Output the (x, y) coordinate of the center of the cell containing the given text.  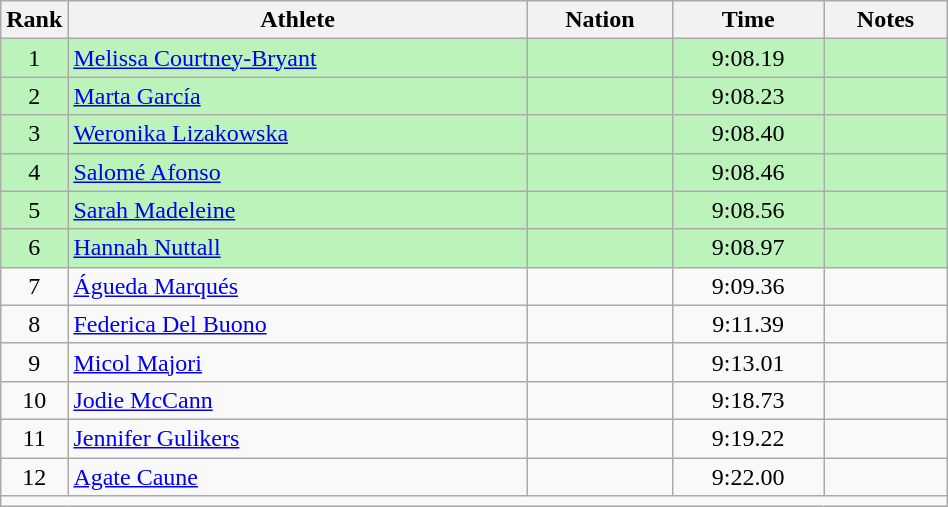
Melissa Courtney-Bryant (298, 58)
9:08.19 (748, 58)
4 (34, 172)
9:08.40 (748, 134)
10 (34, 400)
9:11.39 (748, 324)
Sarah Madeleine (298, 210)
9:08.97 (748, 248)
9:08.56 (748, 210)
Jennifer Gulikers (298, 438)
9:19.22 (748, 438)
6 (34, 248)
Notes (886, 20)
Agate Caune (298, 477)
3 (34, 134)
9:08.23 (748, 96)
9:08.46 (748, 172)
7 (34, 286)
12 (34, 477)
9 (34, 362)
Rank (34, 20)
Salomé Afonso (298, 172)
Federica Del Buono (298, 324)
Micol Majori (298, 362)
1 (34, 58)
Time (748, 20)
Hannah Nuttall (298, 248)
9:22.00 (748, 477)
5 (34, 210)
Águeda Marqués (298, 286)
Marta García (298, 96)
9:18.73 (748, 400)
11 (34, 438)
9:09.36 (748, 286)
Weronika Lizakowska (298, 134)
9:13.01 (748, 362)
8 (34, 324)
Athlete (298, 20)
Nation (600, 20)
Jodie McCann (298, 400)
2 (34, 96)
